Scan for the cell matching the given text and deliver its (x, y) coordinate at center. 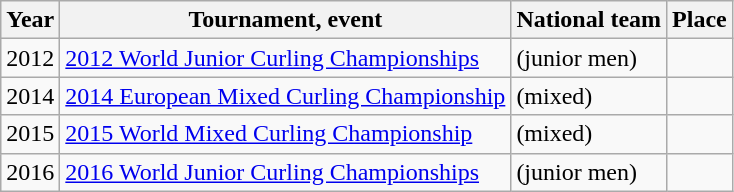
National team (589, 20)
Place (700, 20)
2012 World Junior Curling Championships (286, 58)
2012 (30, 58)
2016 (30, 172)
2016 World Junior Curling Championships (286, 172)
Year (30, 20)
2015 (30, 134)
Tournament, event (286, 20)
2014 (30, 96)
2015 World Mixed Curling Championship (286, 134)
2014 European Mixed Curling Championship (286, 96)
